Find where the given text appears and provide that cell's center as (x, y) coordinate. 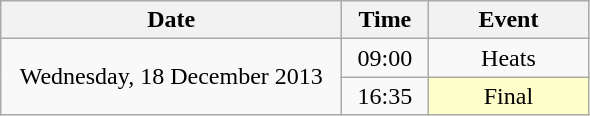
Wednesday, 18 December 2013 (172, 77)
Time (385, 20)
Event (508, 20)
09:00 (385, 58)
Final (508, 96)
Date (172, 20)
16:35 (385, 96)
Heats (508, 58)
